Return the [X, Y] coordinate for the center point of the cell that contains the specified text.  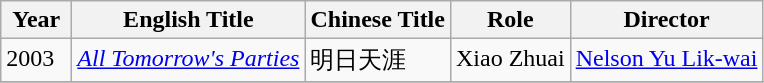
Chinese Title [378, 20]
Xiao Zhuai [510, 60]
English Title [188, 20]
Nelson Yu Lik-wai [666, 60]
All Tomorrow's Parties [188, 60]
明日天涯 [378, 60]
Year [36, 20]
Role [510, 20]
2003 [36, 60]
Director [666, 20]
